Capture the cell that displays the provided text and extract its [X, Y] central coordinate. 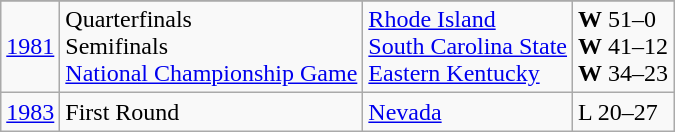
L 20–27 [624, 112]
First Round [212, 112]
W 51–0W 41–12W 34–23 [624, 47]
Rhode IslandSouth Carolina StateEastern Kentucky [468, 47]
1983 [30, 112]
QuarterfinalsSemifinalsNational Championship Game [212, 47]
1981 [30, 47]
Nevada [468, 112]
